Detect which cell encompasses the target text, then output its (X, Y) center coordinate. 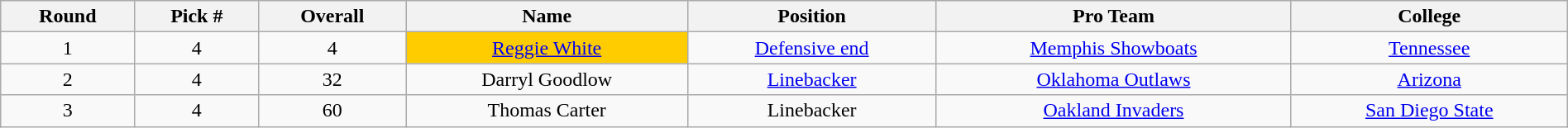
Darryl Goodlow (547, 79)
College (1429, 17)
Position (811, 17)
Name (547, 17)
Arizona (1429, 79)
Oakland Invaders (1113, 111)
3 (68, 111)
Overall (332, 17)
Pick # (197, 17)
Round (68, 17)
Thomas Carter (547, 111)
60 (332, 111)
San Diego State (1429, 111)
Tennessee (1429, 48)
1 (68, 48)
32 (332, 79)
Oklahoma Outlaws (1113, 79)
2 (68, 79)
Pro Team (1113, 17)
Memphis Showboats (1113, 48)
Reggie White (547, 48)
Defensive end (811, 48)
